Scan for the cell matching the given text and deliver its [x, y] coordinate at center. 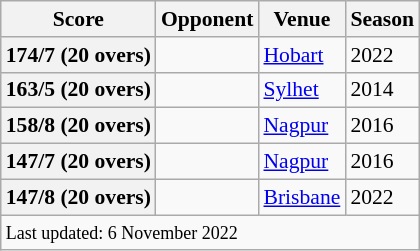
147/7 (20 overs) [78, 162]
Score [78, 19]
Brisbane [302, 197]
163/5 (20 overs) [78, 90]
Venue [302, 19]
2014 [382, 90]
Season [382, 19]
Sylhet [302, 90]
147/8 (20 overs) [78, 197]
Hobart [302, 55]
158/8 (20 overs) [78, 126]
Last updated: 6 November 2022 [210, 233]
174/7 (20 overs) [78, 55]
Opponent [208, 19]
